Search for the cell housing the specified text and yield its [X, Y] center coordinate. 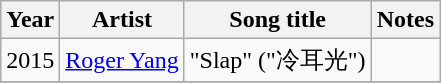
"Slap" ("冷耳光") [278, 60]
Year [30, 20]
2015 [30, 60]
Notes [405, 20]
Roger Yang [122, 60]
Song title [278, 20]
Artist [122, 20]
